Capture the cell that displays the provided text and extract its (X, Y) central coordinate. 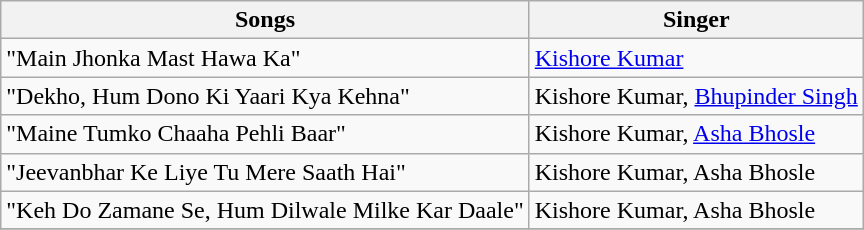
Kishore Kumar, Bhupinder Singh (696, 96)
Songs (265, 20)
"Main Jhonka Mast Hawa Ka" (265, 58)
"Keh Do Zamane Se, Hum Dilwale Milke Kar Daale" (265, 210)
Kishore Kumar (696, 58)
"Dekho, Hum Dono Ki Yaari Kya Kehna" (265, 96)
"Jeevanbhar Ke Liye Tu Mere Saath Hai" (265, 172)
Singer (696, 20)
"Maine Tumko Chaaha Pehli Baar" (265, 134)
